Provide the [X, Y] coordinate of the cell's center where the given text is located.  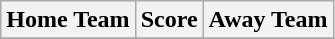
Score [169, 20]
Away Team [268, 20]
Home Team [68, 20]
